Locate the cell with the specified text and output its (x, y) center coordinate. 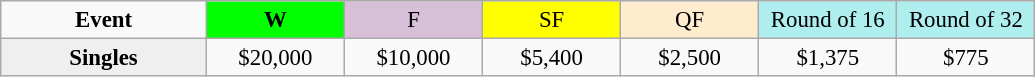
Round of 32 (966, 20)
F (413, 20)
$5,400 (552, 58)
SF (552, 20)
Round of 16 (828, 20)
W (275, 20)
$2,500 (690, 58)
$20,000 (275, 58)
$775 (966, 58)
Event (104, 20)
$10,000 (413, 58)
QF (690, 20)
Singles (104, 58)
$1,375 (828, 58)
